Output the [x, y] coordinate of the center of the cell containing the given text.  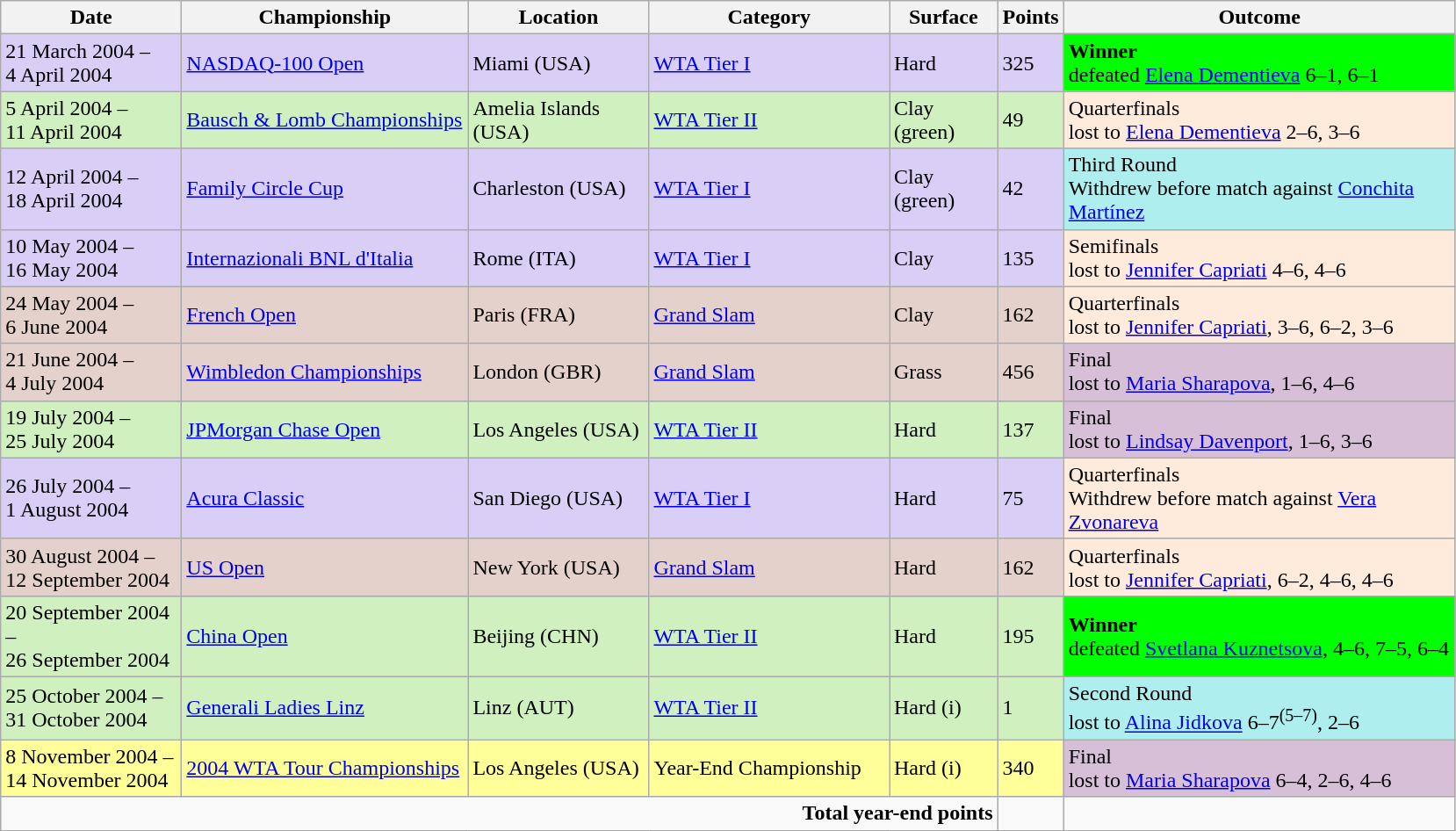
12 April 2004 –18 April 2004 [91, 189]
Acura Classic [325, 498]
US Open [325, 567]
1 [1031, 708]
Championship [325, 18]
456 [1031, 372]
135 [1031, 258]
Miami (USA) [559, 63]
Total year-end points [499, 813]
340 [1031, 768]
30 August 2004 –12 September 2004 [91, 567]
Wimbledon Championships [325, 372]
Family Circle Cup [325, 189]
Beijing (CHN) [559, 636]
19 July 2004 –25 July 2004 [91, 429]
25 October 2004 –31 October 2004 [91, 708]
Internazionali BNL d'Italia [325, 258]
Location [559, 18]
JPMorgan Chase Open [325, 429]
Quarterfinals lost to Jennifer Capriati, 6–2, 4–6, 4–6 [1259, 567]
Points [1031, 18]
Category [769, 18]
Bausch & Lomb Championships [325, 119]
London (GBR) [559, 372]
Year-End Championship [769, 768]
Quarterfinals lost to Jennifer Capriati, 3–6, 6–2, 3–6 [1259, 314]
Final lost to Maria Sharapova, 1–6, 4–6 [1259, 372]
China Open [325, 636]
Final lost to Lindsay Davenport, 1–6, 3–6 [1259, 429]
New York (USA) [559, 567]
Paris (FRA) [559, 314]
20 September 2004 –26 September 2004 [91, 636]
Surface [943, 18]
49 [1031, 119]
5 April 2004 –11 April 2004 [91, 119]
26 July 2004 –1 August 2004 [91, 498]
8 November 2004 –14 November 2004 [91, 768]
137 [1031, 429]
10 May 2004 –16 May 2004 [91, 258]
Quarterfinals Withdrew before match against Vera Zvonareva [1259, 498]
Outcome [1259, 18]
Charleston (USA) [559, 189]
Amelia Islands (USA) [559, 119]
San Diego (USA) [559, 498]
21 March 2004 –4 April 2004 [91, 63]
French Open [325, 314]
325 [1031, 63]
Third Round Withdrew before match against Conchita Martínez [1259, 189]
75 [1031, 498]
21 June 2004 –4 July 2004 [91, 372]
Semifinals lost to Jennifer Capriati 4–6, 4–6 [1259, 258]
NASDAQ-100 Open [325, 63]
42 [1031, 189]
Grass [943, 372]
2004 WTA Tour Championships [325, 768]
Date [91, 18]
Winner defeated Svetlana Kuznetsova, 4–6, 7–5, 6–4 [1259, 636]
Second Round lost to Alina Jidkova 6–7(5–7), 2–6 [1259, 708]
Winner defeated Elena Dementieva 6–1, 6–1 [1259, 63]
Final lost to Maria Sharapova 6–4, 2–6, 4–6 [1259, 768]
Linz (AUT) [559, 708]
Quarterfinals lost to Elena Dementieva 2–6, 3–6 [1259, 119]
24 May 2004 –6 June 2004 [91, 314]
195 [1031, 636]
Generali Ladies Linz [325, 708]
Rome (ITA) [559, 258]
